From the cell containing the given text, extract its center point as [X, Y] coordinate. 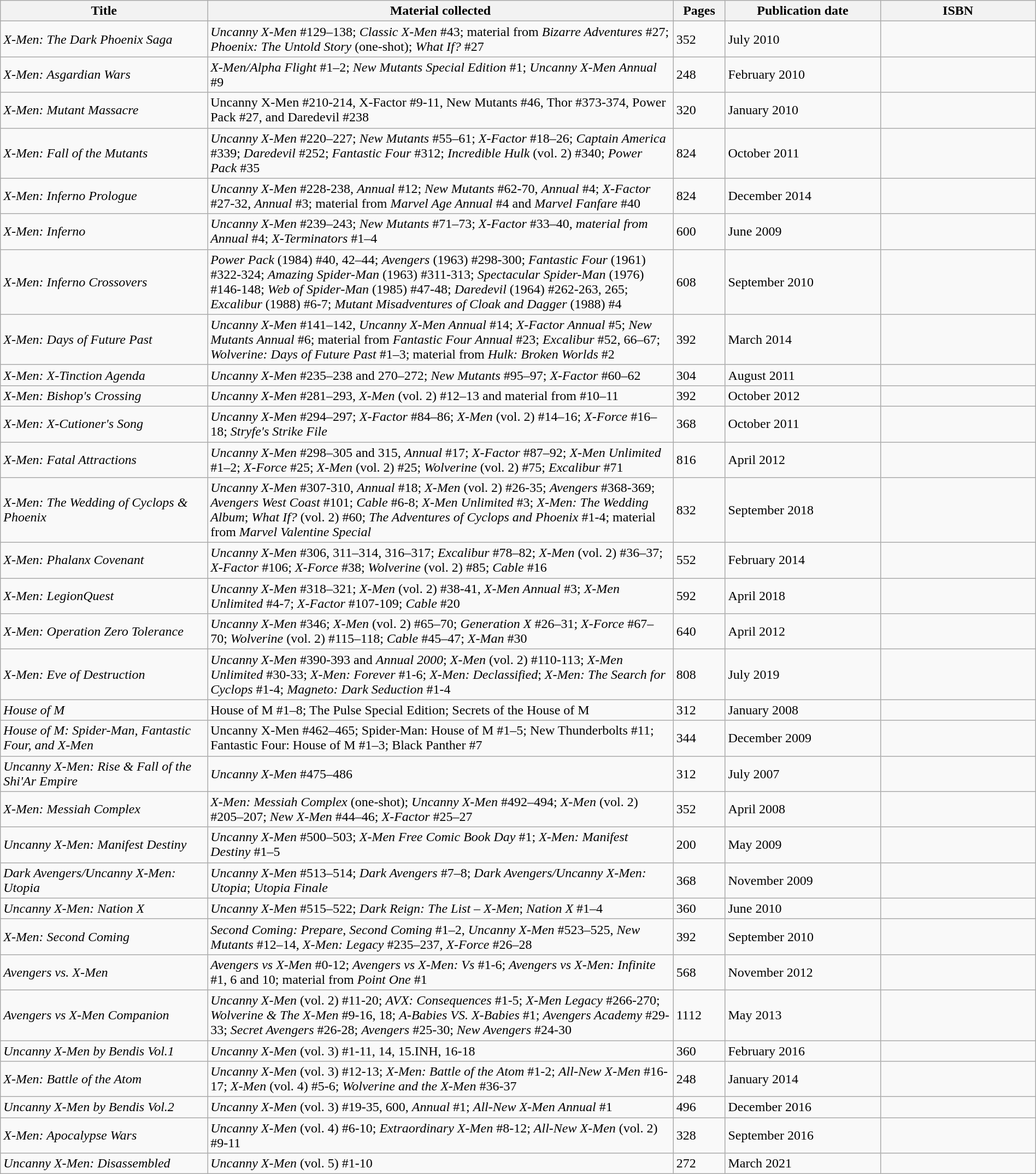
Uncanny X-Men #294–297; X-Factor #84–86; X-Men (vol. 2) #14–16; X-Force #16–18; Stryfe's Strike File [440, 424]
Uncanny X-Men: Manifest Destiny [104, 845]
November 2012 [803, 972]
June 2009 [803, 232]
X-Men: X-Cutioner's Song [104, 424]
Uncanny X-Men (vol. 3) #12-13; X-Men: Battle of the Atom #1-2; All-New X-Men #16-17; X-Men (vol. 4) #5-6; Wolverine and the X-Men #36-37 [440, 1079]
Avengers vs. X-Men [104, 972]
November 2009 [803, 880]
September 2018 [803, 510]
July 2007 [803, 774]
April 2008 [803, 809]
May 2009 [803, 845]
X-Men: Inferno Crossovers [104, 282]
March 2021 [803, 1164]
Uncanny X-Men #281–293, X-Men (vol. 2) #12–13 and material from #10–11 [440, 396]
February 2014 [803, 561]
X-Men: Second Coming [104, 937]
Uncanny X-Men #235–238 and 270–272; New Mutants #95–97; X-Factor #60–62 [440, 375]
320 [699, 110]
Uncanny X-Men (vol. 4) #6-10; Extraordinary X-Men #8-12; All-New X-Men (vol. 2) #9-11 [440, 1136]
December 2009 [803, 738]
Uncanny X-Men (vol. 5) #1-10 [440, 1164]
Avengers vs X-Men #0-12; Avengers vs X-Men: Vs #1-6; Avengers vs X-Men: Infinite #1, 6 and 10; material from Point One #1 [440, 972]
X-Men: Phalanx Covenant [104, 561]
Avengers vs X-Men Companion [104, 1015]
September 2016 [803, 1136]
March 2014 [803, 339]
X-Men: The Wedding of Cyclops & Phoenix [104, 510]
House of M #1–8; The Pulse Special Edition; Secrets of the House of M [440, 710]
X-Men: Operation Zero Tolerance [104, 632]
608 [699, 282]
Pages [699, 11]
Uncanny X-Men #346; X-Men (vol. 2) #65–70; Generation X #26–31; X-Force #67–70; Wolverine (vol. 2) #115–118; Cable #45–47; X-Man #30 [440, 632]
X-Men: X-Tinction Agenda [104, 375]
Dark Avengers/Uncanny X-Men: Utopia [104, 880]
House of M: Spider-Man, Fantastic Four, and X-Men [104, 738]
April 2018 [803, 596]
592 [699, 596]
X-Men: Messiah Complex (one-shot); Uncanny X-Men #492–494; X-Men (vol. 2) #205–207; New X-Men #44–46; X-Factor #25–27 [440, 809]
July 2019 [803, 674]
Title [104, 11]
Uncanny X-Men by Bendis Vol.1 [104, 1051]
X-Men: Apocalypse Wars [104, 1136]
Uncanny X-Men (vol. 3) #19-35, 600, Annual #1; All-New X-Men Annual #1 [440, 1107]
August 2011 [803, 375]
X-Men: Inferno Prologue [104, 196]
X-Men: Asgardian Wars [104, 74]
600 [699, 232]
February 2010 [803, 74]
640 [699, 632]
January 2008 [803, 710]
Uncanny X-Men #306, 311–314, 316–317; Excalibur #78–82; X-Men (vol. 2) #36–37; X-Factor #106; X-Force #38; Wolverine (vol. 2) #85; Cable #16 [440, 561]
Uncanny X-Men: Disassembled [104, 1164]
X-Men: Fall of the Mutants [104, 153]
Uncanny X-Men (vol. 3) #1-11, 14, 15.INH, 16-18 [440, 1051]
X-Men: Mutant Massacre [104, 110]
X-Men: Bishop's Crossing [104, 396]
Uncanny X-Men #475–486 [440, 774]
Material collected [440, 11]
X-Men: Eve of Destruction [104, 674]
June 2010 [803, 908]
X-Men/Alpha Flight #1–2; New Mutants Special Edition #1; Uncanny X-Men Annual #9 [440, 74]
October 2012 [803, 396]
July 2010 [803, 39]
Uncanny X-Men #129–138; Classic X-Men #43; material from Bizarre Adventures #27; Phoenix: The Untold Story (one-shot); What If? #27 [440, 39]
January 2014 [803, 1079]
December 2016 [803, 1107]
X-Men: LegionQuest [104, 596]
Uncanny X-Men #239–243; New Mutants #71–73; X-Factor #33–40, material from Annual #4; X-Terminators #1–4 [440, 232]
328 [699, 1136]
Uncanny X-Men #513–514; Dark Avengers #7–8; Dark Avengers/Uncanny X-Men: Utopia; Utopia Finale [440, 880]
House of M [104, 710]
Second Coming: Prepare, Second Coming #1–2, Uncanny X-Men #523–525, New Mutants #12–14, X-Men: Legacy #235–237, X-Force #26–28 [440, 937]
December 2014 [803, 196]
X-Men: Messiah Complex [104, 809]
ISBN [958, 11]
Uncanny X-Men #318–321; X-Men (vol. 2) #38-41, X-Men Annual #3; X-Men Unlimited #4-7; X-Factor #107-109; Cable #20 [440, 596]
Uncanny X-Men #462–465; Spider-Man: House of M #1–5; New Thunderbolts #11; Fantastic Four: House of M #1–3; Black Panther #7 [440, 738]
X-Men: Battle of the Atom [104, 1079]
552 [699, 561]
Uncanny X-Men: Nation X [104, 908]
February 2016 [803, 1051]
568 [699, 972]
Uncanny X-Men #500–503; X-Men Free Comic Book Day #1; X-Men: Manifest Destiny #1–5 [440, 845]
304 [699, 375]
January 2010 [803, 110]
Uncanny X-Men #210-214, X-Factor #9-11, New Mutants #46, Thor #373-374, Power Pack #27, and Daredevil #238 [440, 110]
272 [699, 1164]
May 2013 [803, 1015]
X-Men: Days of Future Past [104, 339]
816 [699, 459]
Publication date [803, 11]
Uncanny X-Men by Bendis Vol.2 [104, 1107]
496 [699, 1107]
Uncanny X-Men #515–522; Dark Reign: The List – X-Men; Nation X #1–4 [440, 908]
808 [699, 674]
Uncanny X-Men: Rise & Fall of the Shi'Ar Empire [104, 774]
200 [699, 845]
X-Men: Inferno [104, 232]
832 [699, 510]
344 [699, 738]
X-Men: Fatal Attractions [104, 459]
1112 [699, 1015]
X-Men: The Dark Phoenix Saga [104, 39]
